For the text-containing cell, return its midpoint in (X, Y) coordinate format. 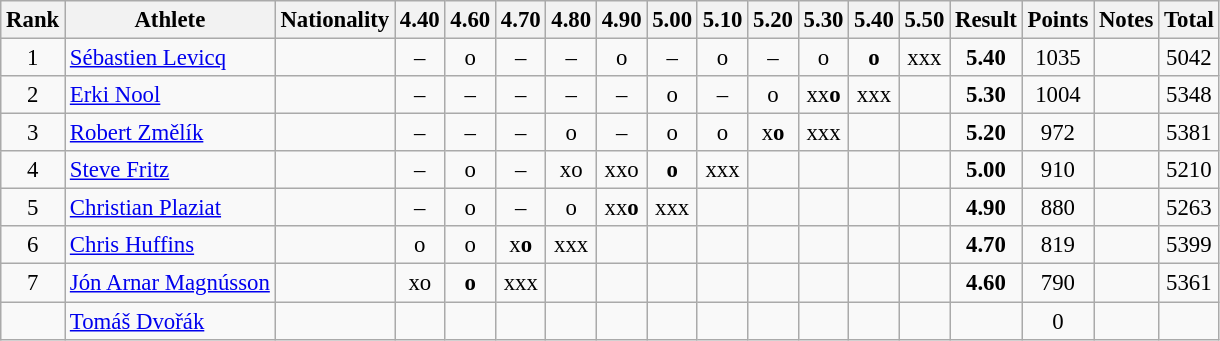
Result (986, 20)
0 (1058, 321)
1004 (1058, 95)
5 (33, 208)
4.80 (571, 20)
Total (1189, 20)
Erki Nool (170, 95)
910 (1058, 170)
1035 (1058, 58)
880 (1058, 208)
Notes (1126, 20)
5.10 (722, 20)
Chris Huffins (170, 245)
3 (33, 133)
5381 (1189, 133)
5210 (1189, 170)
6 (33, 245)
Nationality (334, 20)
819 (1058, 245)
5399 (1189, 245)
Athlete (170, 20)
5.50 (924, 20)
5263 (1189, 208)
Sébastien Levicq (170, 58)
Christian Plaziat (170, 208)
Steve Fritz (170, 170)
1 (33, 58)
972 (1058, 133)
Jón Arnar Magnússon (170, 283)
4 (33, 170)
790 (1058, 283)
7 (33, 283)
Robert Změlík (170, 133)
5348 (1189, 95)
2 (33, 95)
Tomáš Dvořák (170, 321)
Points (1058, 20)
Rank (33, 20)
5361 (1189, 283)
5042 (1189, 58)
4.40 (420, 20)
